Detect which cell encompasses the target text, then output its [X, Y] center coordinate. 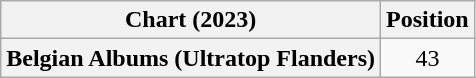
43 [428, 58]
Position [428, 20]
Chart (2023) [191, 20]
Belgian Albums (Ultratop Flanders) [191, 58]
